Provide the (X, Y) coordinate of the cell's center where the given text is located.  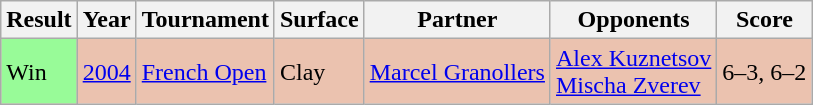
Win (39, 72)
Alex Kuznetsov Mischa Zverev (633, 72)
Clay (319, 72)
Tournament (205, 20)
French Open (205, 72)
2004 (106, 72)
Result (39, 20)
Partner (457, 20)
Marcel Granollers (457, 72)
Surface (319, 20)
6–3, 6–2 (764, 72)
Year (106, 20)
Opponents (633, 20)
Score (764, 20)
